Determine the (X, Y) coordinate at the center of the cell enclosing the given text.  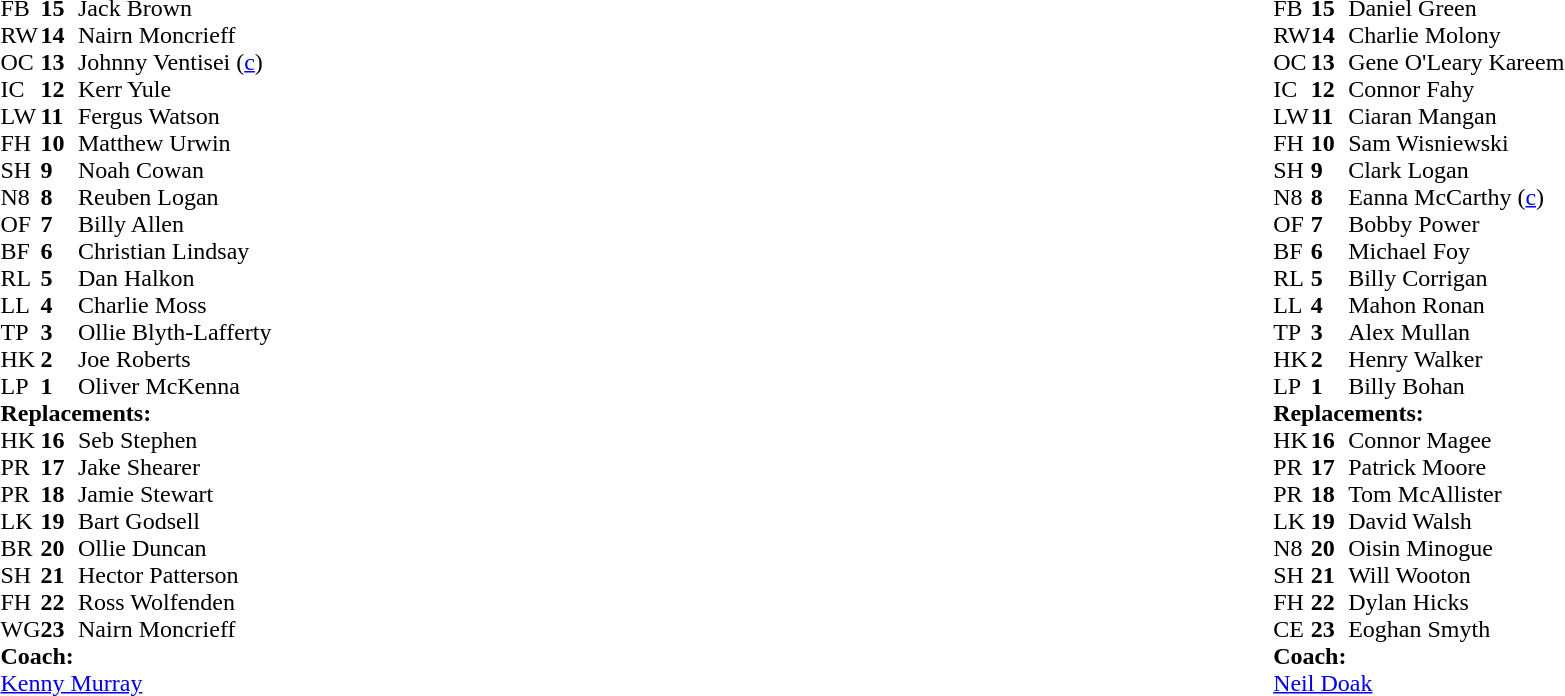
Ollie Duncan (175, 548)
Sam Wisniewski (1456, 144)
Oliver McKenna (175, 386)
Eanna McCarthy (c) (1456, 198)
Reuben Logan (175, 198)
Joe Roberts (175, 360)
Bart Godsell (175, 522)
Charlie Moss (175, 306)
Alex Mullan (1456, 332)
Ciaran Mangan (1456, 116)
Oisin Minogue (1456, 548)
Mahon Ronan (1456, 306)
Christian Lindsay (175, 252)
Matthew Urwin (175, 144)
Eoghan Smyth (1456, 630)
Dylan Hicks (1456, 602)
Johnny Ventisei (c) (175, 62)
Patrick Moore (1456, 468)
Jamie Stewart (175, 494)
Tom McAllister (1456, 494)
Billy Allen (175, 224)
Clark Logan (1456, 170)
Bobby Power (1456, 224)
Ollie Blyth-Lafferty (175, 332)
David Walsh (1456, 522)
WG (20, 630)
BR (20, 548)
Connor Fahy (1456, 90)
Billy Bohan (1456, 386)
Kerr Yule (175, 90)
Ross Wolfenden (175, 602)
Hector Patterson (175, 576)
Fergus Watson (175, 116)
Henry Walker (1456, 360)
Billy Corrigan (1456, 278)
Connor Magee (1456, 440)
Noah Cowan (175, 170)
Michael Foy (1456, 252)
Charlie Molony (1456, 36)
Jake Shearer (175, 468)
Dan Halkon (175, 278)
Will Wooton (1456, 576)
Seb Stephen (175, 440)
CE (1292, 630)
Gene O'Leary Kareem (1456, 62)
